For the text-containing cell, return its midpoint in [X, Y] coordinate format. 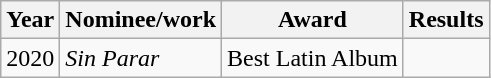
Nominee/work [141, 20]
Best Latin Album [313, 58]
2020 [30, 58]
Sin Parar [141, 58]
Results [446, 20]
Year [30, 20]
Award [313, 20]
